Detect which cell encompasses the target text, then output its (x, y) center coordinate. 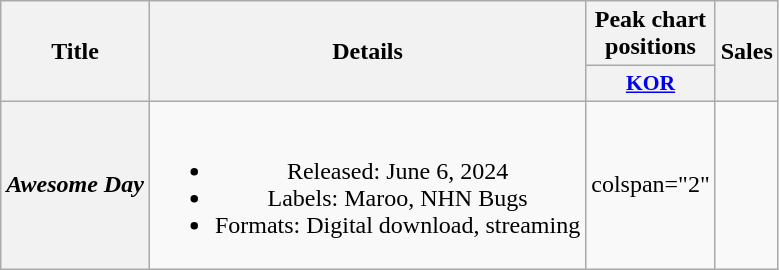
Sales (746, 52)
Title (76, 52)
colspan="2" (651, 184)
Details (367, 52)
Released: June 6, 2024Labels: Maroo, NHN BugsFormats: Digital download, streaming (367, 184)
Awesome Day (76, 184)
KOR (651, 84)
Peak chart positions (651, 34)
